Determine the [x, y] coordinate at the center of the cell enclosing the given text.  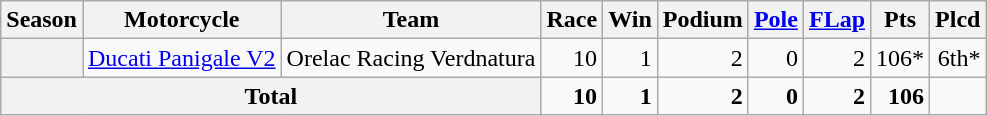
Season [42, 20]
Motorcycle [182, 20]
106* [900, 58]
Win [630, 20]
Pole [776, 20]
Podium [702, 20]
Total [271, 96]
FLap [836, 20]
Team [411, 20]
Plcd [958, 20]
Orelac Racing Verdnatura [411, 58]
6th* [958, 58]
106 [900, 96]
Race [572, 20]
Pts [900, 20]
Ducati Panigale V2 [182, 58]
